Scan for the cell matching the given text and deliver its (X, Y) coordinate at center. 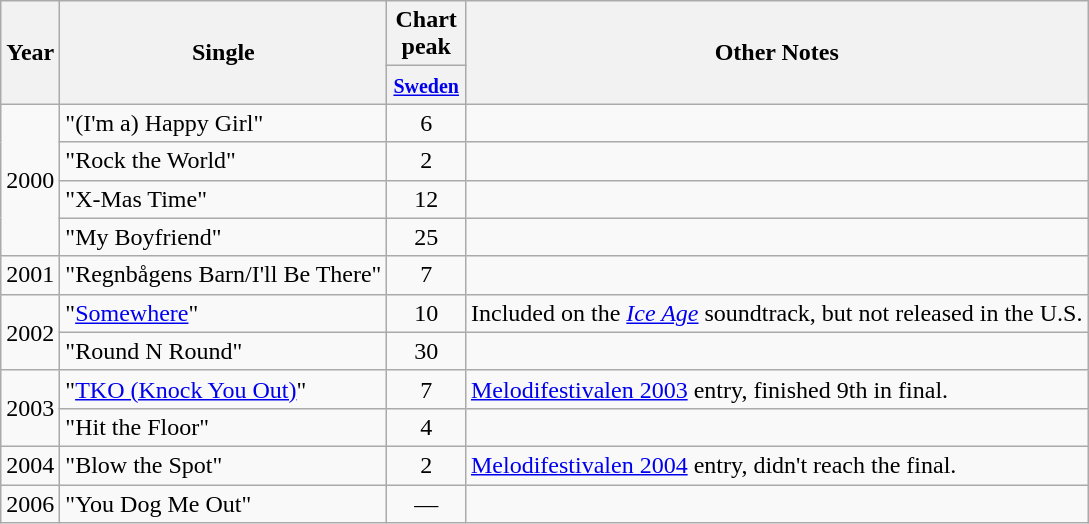
"(I'm a) Happy Girl" (224, 123)
10 (426, 313)
4 (426, 427)
2006 (30, 503)
"X-Mas Time" (224, 199)
2004 (30, 465)
"Hit the Floor" (224, 427)
25 (426, 237)
2001 (30, 275)
Melodifestivalen 2004 entry, didn't reach the final. (776, 465)
2002 (30, 332)
"You Dog Me Out" (224, 503)
Other Notes (776, 52)
Year (30, 52)
Included on the Ice Age soundtrack, but not released in the U.S. (776, 313)
Single (224, 52)
"TKO (Knock You Out)" (224, 389)
Sweden (426, 85)
12 (426, 199)
"Regnbågens Barn/I'll Be There" (224, 275)
"My Boyfriend" (224, 237)
"Somewhere" (224, 313)
2003 (30, 408)
"Round N Round" (224, 351)
— (426, 503)
"Blow the Spot" (224, 465)
Melodifestivalen 2003 entry, finished 9th in final. (776, 389)
6 (426, 123)
30 (426, 351)
Chart peak (426, 34)
2000 (30, 180)
"Rock the World" (224, 161)
